Return (X, Y) of the center of cell containing provided text 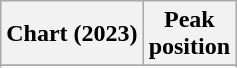
Peakposition (189, 34)
Chart (2023) (72, 34)
